Pinpoint the cell where the given text exists, returning its [x, y] midpoint coordinate. 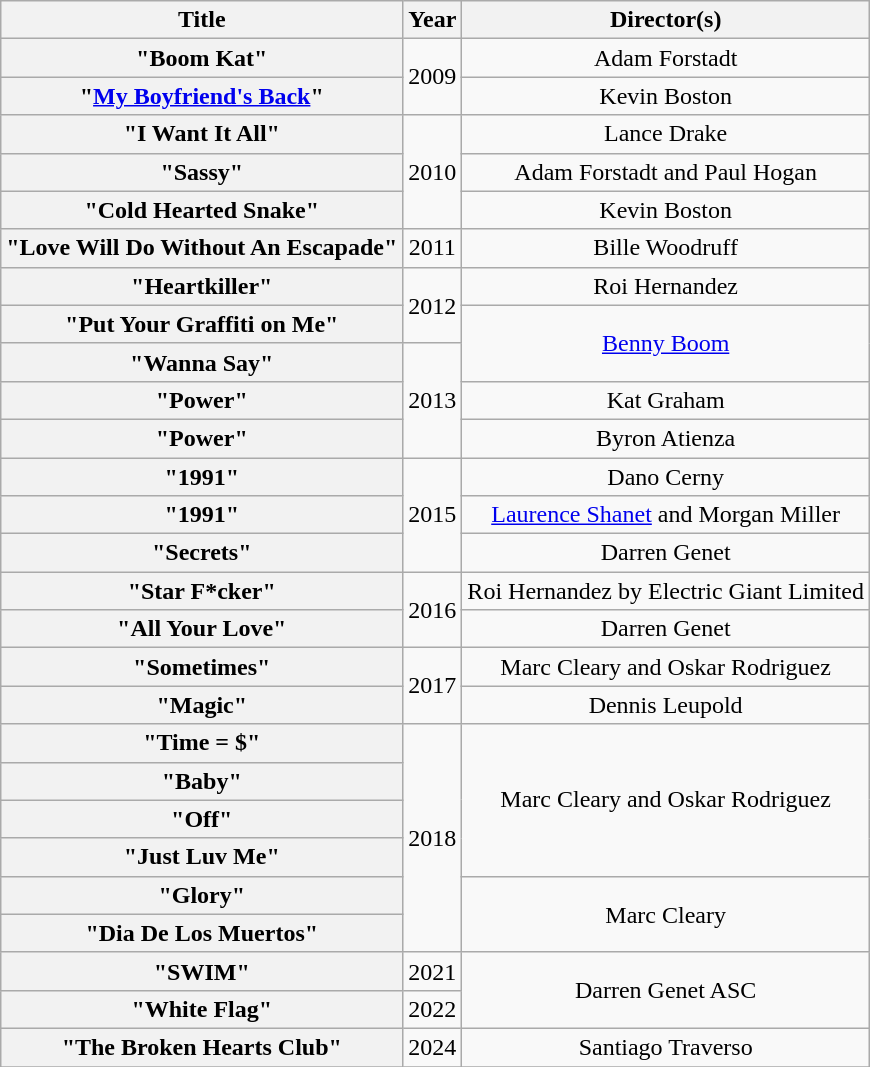
Director(s) [666, 20]
Adam Forstadt [666, 58]
"Put Your Graffiti on Me" [202, 324]
"SWIM" [202, 971]
Dano Cerny [666, 477]
"Sometimes" [202, 667]
Darren Genet ASC [666, 990]
2011 [432, 248]
"My Boyfriend's Back" [202, 96]
"Star F*cker" [202, 591]
"Heartkiller" [202, 286]
"Wanna Say" [202, 362]
"Sassy" [202, 172]
Bille Woodruff [666, 248]
2024 [432, 1047]
Adam Forstadt and Paul Hogan [666, 172]
2016 [432, 610]
Lance Drake [666, 134]
"Baby" [202, 781]
Dennis Leupold [666, 705]
2010 [432, 172]
Roi Hernandez by Electric Giant Limited [666, 591]
"White Flag" [202, 1009]
"Cold Hearted Snake" [202, 210]
"The Broken Hearts Club" [202, 1047]
2015 [432, 515]
Title [202, 20]
"I Want It All" [202, 134]
Year [432, 20]
2009 [432, 77]
Laurence Shanet and Morgan Miller [666, 515]
"Boom Kat" [202, 58]
Roi Hernandez [666, 286]
2012 [432, 305]
Kat Graham [666, 400]
2017 [432, 686]
Marc Cleary [666, 914]
"Secrets" [202, 553]
"Dia De Los Muertos" [202, 933]
"Off" [202, 819]
2021 [432, 971]
"All Your Love" [202, 629]
Benny Boom [666, 343]
2022 [432, 1009]
Byron Atienza [666, 438]
2018 [432, 838]
Santiago Traverso [666, 1047]
"Glory" [202, 895]
2013 [432, 400]
"Love Will Do Without An Escapade" [202, 248]
"Just Luv Me" [202, 857]
"Time = $" [202, 743]
"Magic" [202, 705]
